Output the [X, Y] coordinate of the center of the cell containing the given text.  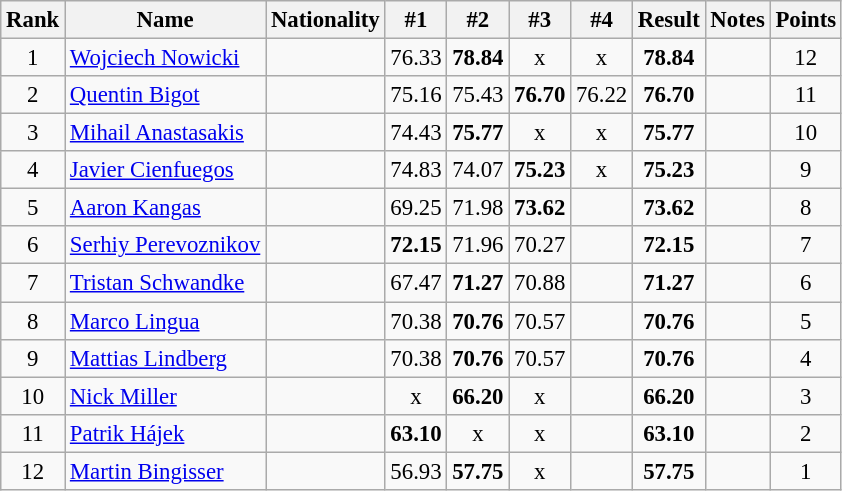
Patrik Hájek [166, 433]
Result [668, 20]
70.27 [540, 245]
Wojciech Nowicki [166, 58]
Notes [738, 20]
76.33 [416, 58]
#2 [478, 20]
75.43 [478, 95]
71.96 [478, 245]
76.22 [602, 95]
Javier Cienfuegos [166, 170]
Nick Miller [166, 396]
Mihail Anastasakis [166, 133]
74.83 [416, 170]
Points [806, 20]
75.16 [416, 95]
#4 [602, 20]
Martin Bingisser [166, 471]
Mattias Lindberg [166, 358]
Nationality [326, 20]
#3 [540, 20]
Rank [33, 20]
74.07 [478, 170]
70.88 [540, 283]
Tristan Schwandke [166, 283]
Quentin Bigot [166, 95]
71.98 [478, 208]
56.93 [416, 471]
Name [166, 20]
69.25 [416, 208]
#1 [416, 20]
Serhiy Perevoznikov [166, 245]
67.47 [416, 283]
Marco Lingua [166, 321]
Aaron Kangas [166, 208]
74.43 [416, 133]
